Return [X, Y] of the center of cell containing provided text 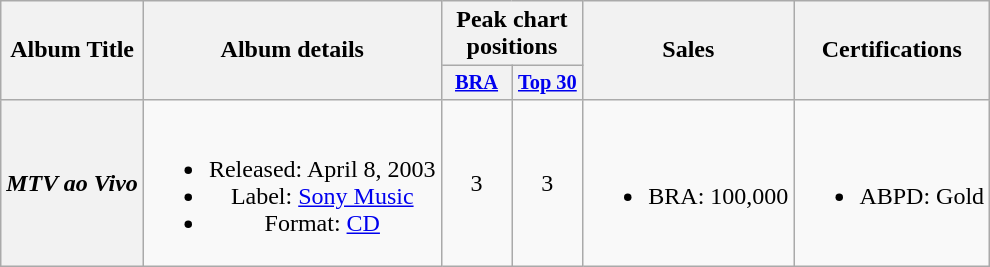
Peak chart positions [512, 34]
BRA [476, 83]
Top 30 [548, 83]
Album details [292, 50]
BRA: 100,000 [688, 182]
Album Title [72, 50]
Sales [688, 50]
ABPD: Gold [892, 182]
MTV ao Vivo [72, 182]
Released: April 8, 2003Label: Sony MusicFormat: CD [292, 182]
Certifications [892, 50]
